From the cell containing the given text, extract its center point as (X, Y) coordinate. 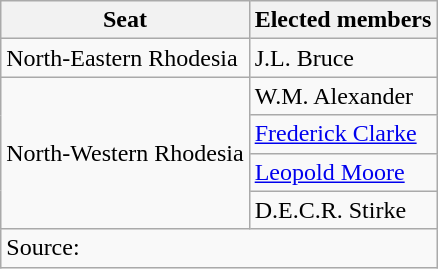
Seat (125, 20)
Source: (219, 248)
D.E.C.R. Stirke (343, 210)
North-Eastern Rhodesia (125, 58)
Leopold Moore (343, 172)
North-Western Rhodesia (125, 153)
W.M. Alexander (343, 96)
J.L. Bruce (343, 58)
Elected members (343, 20)
Frederick Clarke (343, 134)
